Pinpoint the cell where the given text exists, returning its [X, Y] midpoint coordinate. 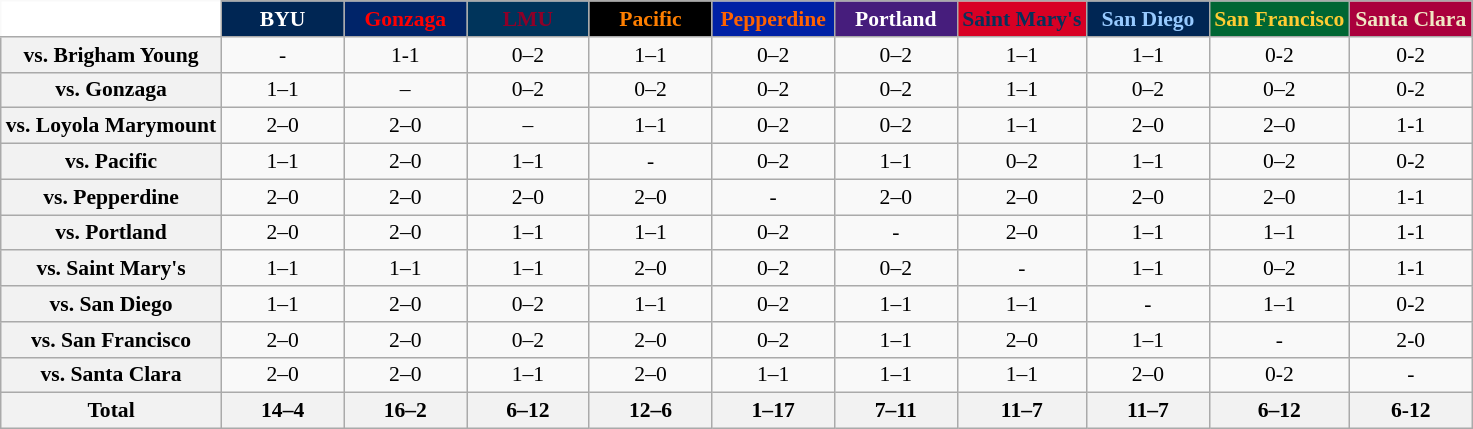
6-12 [1410, 411]
vs. Gonzaga [112, 90]
San Diego [1148, 19]
Saint Mary's [1022, 19]
Portland [896, 19]
Pepperdine [774, 19]
vs. Loyola Marymount [112, 126]
LMU [528, 19]
vs. Brigham Young [112, 55]
Total [112, 411]
vs. Portland [112, 233]
San Francisco [1279, 19]
1–17 [774, 411]
BYU [282, 19]
2-0 [1410, 340]
vs. Saint Mary's [112, 269]
vs. San Francisco [112, 340]
Santa Clara [1410, 19]
vs. San Diego [112, 304]
14–4 [282, 411]
vs. Pacific [112, 162]
vs. Pepperdine [112, 197]
7–11 [896, 411]
12–6 [650, 411]
Gonzaga [406, 19]
Pacific [650, 19]
16–2 [406, 411]
vs. Santa Clara [112, 375]
